Return the (X, Y) coordinate for the center point of the cell that contains the specified text.  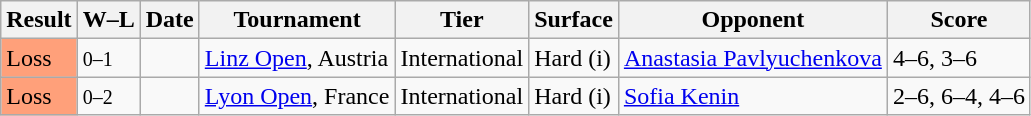
Tournament (297, 20)
4–6, 3–6 (958, 58)
Anastasia Pavlyuchenkova (752, 58)
Sofia Kenin (752, 96)
Score (958, 20)
Result (39, 20)
0–1 (108, 58)
Date (170, 20)
Opponent (752, 20)
Lyon Open, France (297, 96)
2–6, 6–4, 4–6 (958, 96)
Linz Open, Austria (297, 58)
0–2 (108, 96)
Tier (462, 20)
W–L (108, 20)
Surface (574, 20)
